Capture the cell that displays the provided text and extract its (x, y) central coordinate. 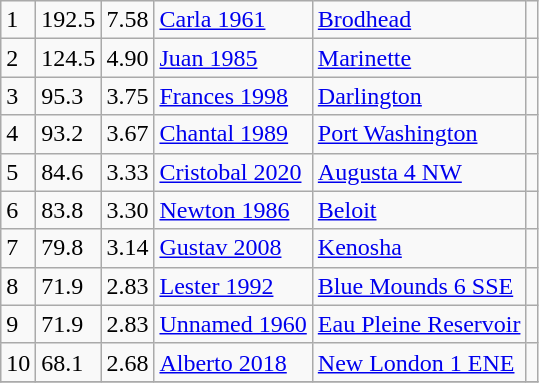
83.8 (68, 210)
Darlington (419, 96)
3.33 (128, 172)
Lester 1992 (233, 286)
93.2 (68, 134)
Alberto 2018 (233, 362)
3.75 (128, 96)
7 (18, 248)
8 (18, 286)
Port Washington (419, 134)
Juan 1985 (233, 58)
4 (18, 134)
95.3 (68, 96)
3.67 (128, 134)
Newton 1986 (233, 210)
6 (18, 210)
Brodhead (419, 20)
Gustav 2008 (233, 248)
Augusta 4 NW (419, 172)
9 (18, 324)
2.68 (128, 362)
4.90 (128, 58)
84.6 (68, 172)
79.8 (68, 248)
3.30 (128, 210)
2 (18, 58)
3 (18, 96)
5 (18, 172)
Kenosha (419, 248)
68.1 (68, 362)
Marinette (419, 58)
1 (18, 20)
7.58 (128, 20)
10 (18, 362)
Carla 1961 (233, 20)
Unnamed 1960 (233, 324)
Frances 1998 (233, 96)
192.5 (68, 20)
Cristobal 2020 (233, 172)
New London 1 ENE (419, 362)
Chantal 1989 (233, 134)
124.5 (68, 58)
Eau Pleine Reservoir (419, 324)
Beloit (419, 210)
Blue Mounds 6 SSE (419, 286)
3.14 (128, 248)
